For the text-containing cell, return its midpoint in [x, y] coordinate format. 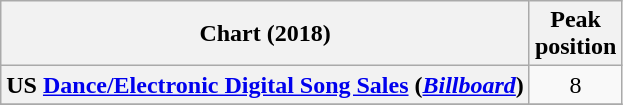
Chart (2018) [266, 34]
8 [575, 85]
Peakposition [575, 34]
US Dance/Electronic Digital Song Sales (Billboard) [266, 85]
